Pinpoint the cell where the given text exists, returning its [x, y] midpoint coordinate. 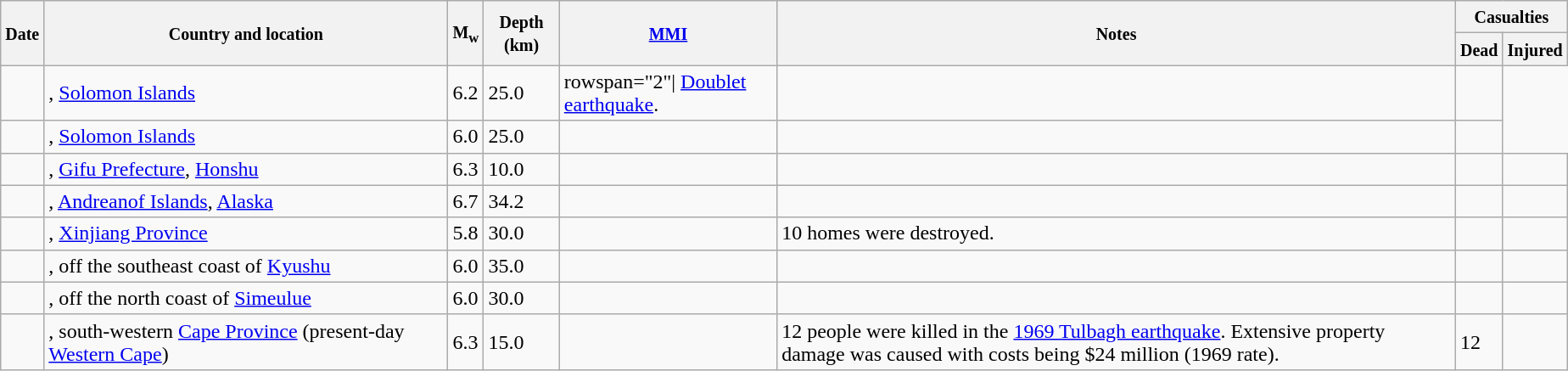
34.2 [521, 201]
12 [1479, 341]
6.2 [466, 93]
Notes [1117, 33]
MMI [668, 33]
Injured [1535, 49]
, south-western Cape Province (present-day Western Cape) [246, 341]
Date [22, 33]
15.0 [521, 341]
35.0 [521, 266]
10 homes were destroyed. [1117, 233]
, Xinjiang Province [246, 233]
rowspan="2"| Doublet earthquake. [668, 93]
Dead [1479, 49]
, Gifu Prefecture, Honshu [246, 169]
Country and location [246, 33]
12 people were killed in the 1969 Tulbagh earthquake. Extensive property damage was caused with costs being $24 million (1969 rate). [1117, 341]
, off the north coast of Simeulue [246, 298]
5.8 [466, 233]
Mw [466, 33]
, off the southeast coast of Kyushu [246, 266]
10.0 [521, 169]
Casualties [1511, 17]
, Andreanof Islands, Alaska [246, 201]
Depth (km) [521, 33]
6.7 [466, 201]
